From the cell containing the given text, extract its center point as (X, Y) coordinate. 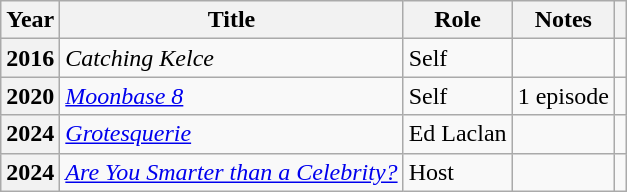
1 episode (563, 96)
Host (458, 172)
Grotesquerie (232, 134)
Moonbase 8 (232, 96)
Are You Smarter than a Celebrity? (232, 172)
Notes (563, 20)
Catching Kelce (232, 58)
Title (232, 20)
Ed Laclan (458, 134)
Role (458, 20)
Year (30, 20)
2020 (30, 96)
2016 (30, 58)
